Find where the given text appears and provide that cell's center as (X, Y) coordinate. 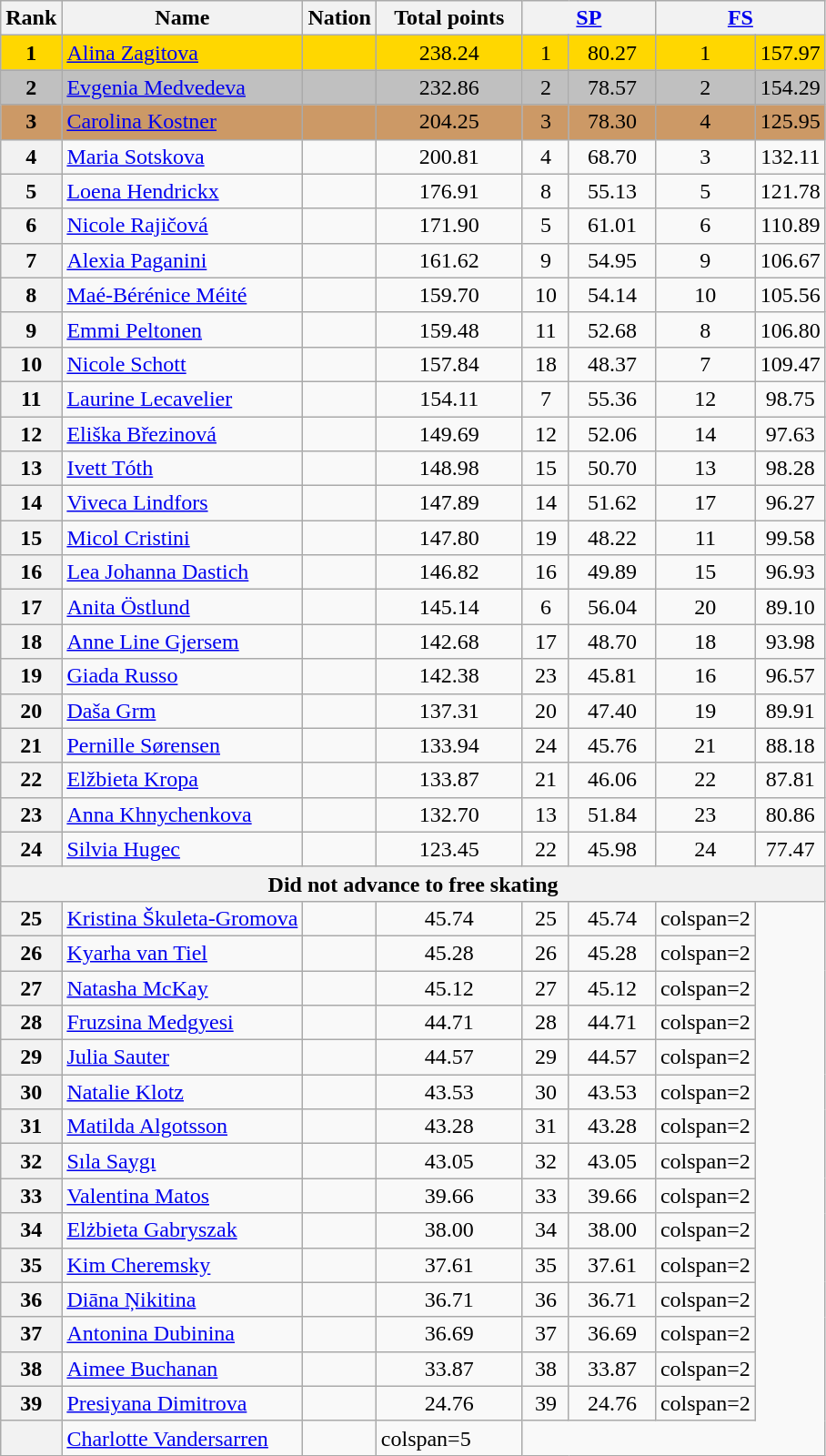
FS (740, 18)
Maria Sotskova (182, 157)
Fruzsina Medgyesi (182, 1023)
204.25 (449, 122)
Presiyana Dimitrova (182, 1403)
171.90 (449, 226)
133.87 (449, 780)
45.81 (611, 676)
146.82 (449, 572)
Daša Grm (182, 711)
Loena Hendrickx (182, 191)
Kim Cheremsky (182, 1265)
Kristina Škuleta-Gromova (182, 918)
Nation (339, 18)
238.24 (449, 53)
Sıla Saygı (182, 1161)
142.68 (449, 642)
49.89 (611, 572)
Natasha McKay (182, 987)
Viveca Lindfors (182, 503)
Natalie Klotz (182, 1092)
89.91 (790, 711)
148.98 (449, 469)
Elżbieta Gabryszak (182, 1230)
47.40 (611, 711)
55.13 (611, 191)
99.58 (790, 538)
Anne Line Gjersem (182, 642)
46.06 (611, 780)
159.48 (449, 329)
Alina Zagitova (182, 53)
142.38 (449, 676)
96.93 (790, 572)
Anna Khnychenkova (182, 814)
137.31 (449, 711)
Laurine Lecavelier (182, 399)
132.11 (790, 157)
106.80 (790, 329)
Eliška Březinová (182, 434)
96.57 (790, 676)
Diāna Ņikitina (182, 1299)
Maé-Bérénice Méité (182, 295)
55.36 (611, 399)
93.98 (790, 642)
121.78 (790, 191)
Evgenia Medvedeva (182, 87)
Valentina Matos (182, 1196)
159.70 (449, 295)
98.28 (790, 469)
Julia Sauter (182, 1057)
45.98 (611, 849)
Micol Cristini (182, 538)
45.76 (611, 745)
96.27 (790, 503)
51.84 (611, 814)
147.89 (449, 503)
Ivett Tóth (182, 469)
149.69 (449, 434)
50.70 (611, 469)
80.27 (611, 53)
123.45 (449, 849)
98.75 (790, 399)
Kyarha van Tiel (182, 953)
SP (589, 18)
colspan=5 (449, 1438)
88.18 (790, 745)
Name (182, 18)
78.30 (611, 122)
Nicole Rajičová (182, 226)
Silvia Hugec (182, 849)
56.04 (611, 607)
154.29 (790, 87)
54.95 (611, 260)
157.97 (790, 53)
52.68 (611, 329)
Rank (31, 18)
Matilda Algotsson (182, 1127)
54.14 (611, 295)
87.81 (790, 780)
68.70 (611, 157)
Total points (449, 18)
106.67 (790, 260)
Antonina Dubinina (182, 1334)
Lea Johanna Dastich (182, 572)
Aimee Buchanan (182, 1369)
154.11 (449, 399)
125.95 (790, 122)
51.62 (611, 503)
147.80 (449, 538)
157.84 (449, 364)
48.70 (611, 642)
61.01 (611, 226)
Giada Russo (182, 676)
78.57 (611, 87)
133.94 (449, 745)
77.47 (790, 849)
145.14 (449, 607)
Nicole Schott (182, 364)
161.62 (449, 260)
52.06 (611, 434)
Carolina Kostner (182, 122)
Elžbieta Kropa (182, 780)
109.47 (790, 364)
Charlotte Vandersarren (182, 1438)
80.86 (790, 814)
Emmi Peltonen (182, 329)
Alexia Paganini (182, 260)
105.56 (790, 295)
176.91 (449, 191)
Pernille Sørensen (182, 745)
110.89 (790, 226)
97.63 (790, 434)
Anita Östlund (182, 607)
Did not advance to free skating (413, 884)
89.10 (790, 607)
232.86 (449, 87)
48.22 (611, 538)
200.81 (449, 157)
132.70 (449, 814)
48.37 (611, 364)
